Locate the cell with the specified text and output its [x, y] center coordinate. 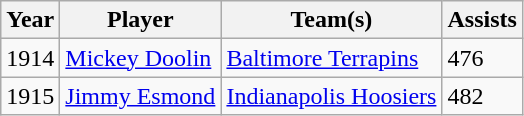
Indianapolis Hoosiers [332, 96]
Year [30, 20]
476 [482, 58]
Baltimore Terrapins [332, 58]
Assists [482, 20]
1914 [30, 58]
482 [482, 96]
1915 [30, 96]
Player [140, 20]
Jimmy Esmond [140, 96]
Team(s) [332, 20]
Mickey Doolin [140, 58]
